Determine the [X, Y] coordinate at the center of the cell enclosing the given text.  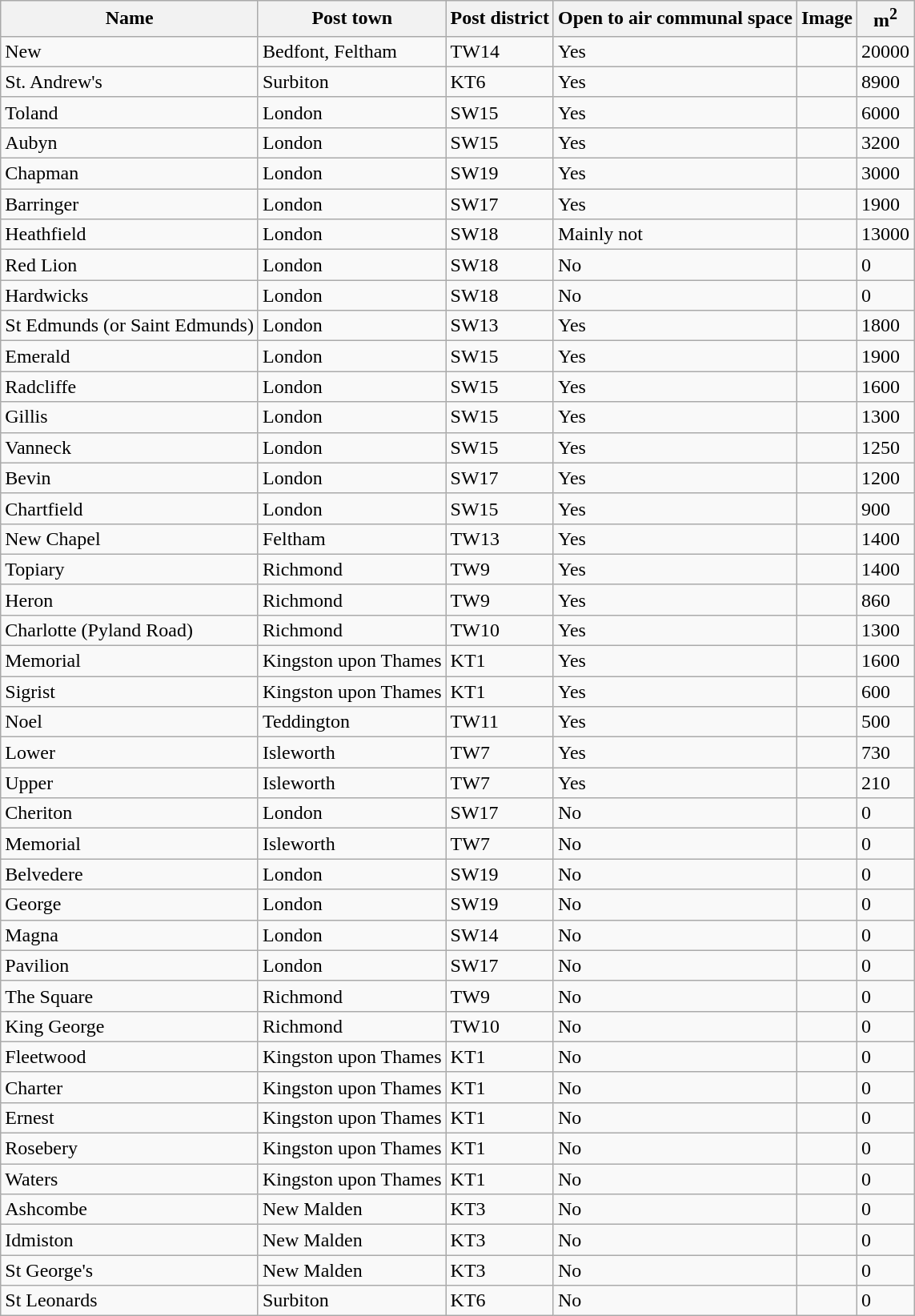
Bedfont, Feltham [352, 51]
Mainly not [675, 235]
Emerald [130, 356]
TW14 [500, 51]
Belvedere [130, 874]
1800 [885, 326]
860 [885, 600]
Barringer [130, 204]
Image [826, 19]
Chartfield [130, 508]
Open to air communal space [675, 19]
Lower [130, 752]
Rosebery [130, 1149]
Sigrist [130, 692]
1250 [885, 447]
Idmiston [130, 1240]
New Chapel [130, 539]
Noel [130, 722]
Red Lion [130, 265]
900 [885, 508]
13000 [885, 235]
3200 [885, 142]
20000 [885, 51]
Post district [500, 19]
6000 [885, 112]
Pavilion [130, 965]
Teddington [352, 722]
Ashcombe [130, 1210]
730 [885, 752]
Heathfield [130, 235]
1200 [885, 478]
St Leonards [130, 1301]
Bevin [130, 478]
The Square [130, 996]
Heron [130, 600]
Post town [352, 19]
George [130, 905]
Charter [130, 1087]
St George's [130, 1270]
500 [885, 722]
Upper [130, 783]
SW14 [500, 935]
New [130, 51]
St Edmunds (or Saint Edmunds) [130, 326]
TW11 [500, 722]
Gillis [130, 417]
Toland [130, 112]
Chapman [130, 174]
m2 [885, 19]
Name [130, 19]
600 [885, 692]
Aubyn [130, 142]
Vanneck [130, 447]
Fleetwood [130, 1057]
TW13 [500, 539]
8900 [885, 82]
Feltham [352, 539]
Waters [130, 1179]
King George [130, 1026]
Magna [130, 935]
Cheriton [130, 813]
Ernest [130, 1117]
Radcliffe [130, 387]
St. Andrew's [130, 82]
210 [885, 783]
3000 [885, 174]
Topiary [130, 569]
Charlotte (Pyland Road) [130, 630]
SW13 [500, 326]
Hardwicks [130, 295]
